Return the (x, y) coordinate for the center point of the cell that contains the specified text.  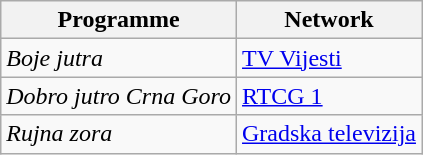
Boje jutra (119, 58)
Dobro jutro Crna Goro (119, 96)
Rujna zora (119, 134)
Network (330, 20)
TV Vijesti (330, 58)
RTCG 1 (330, 96)
Programme (119, 20)
Gradska televizija (330, 134)
